Detect which cell encompasses the target text, then output its [x, y] center coordinate. 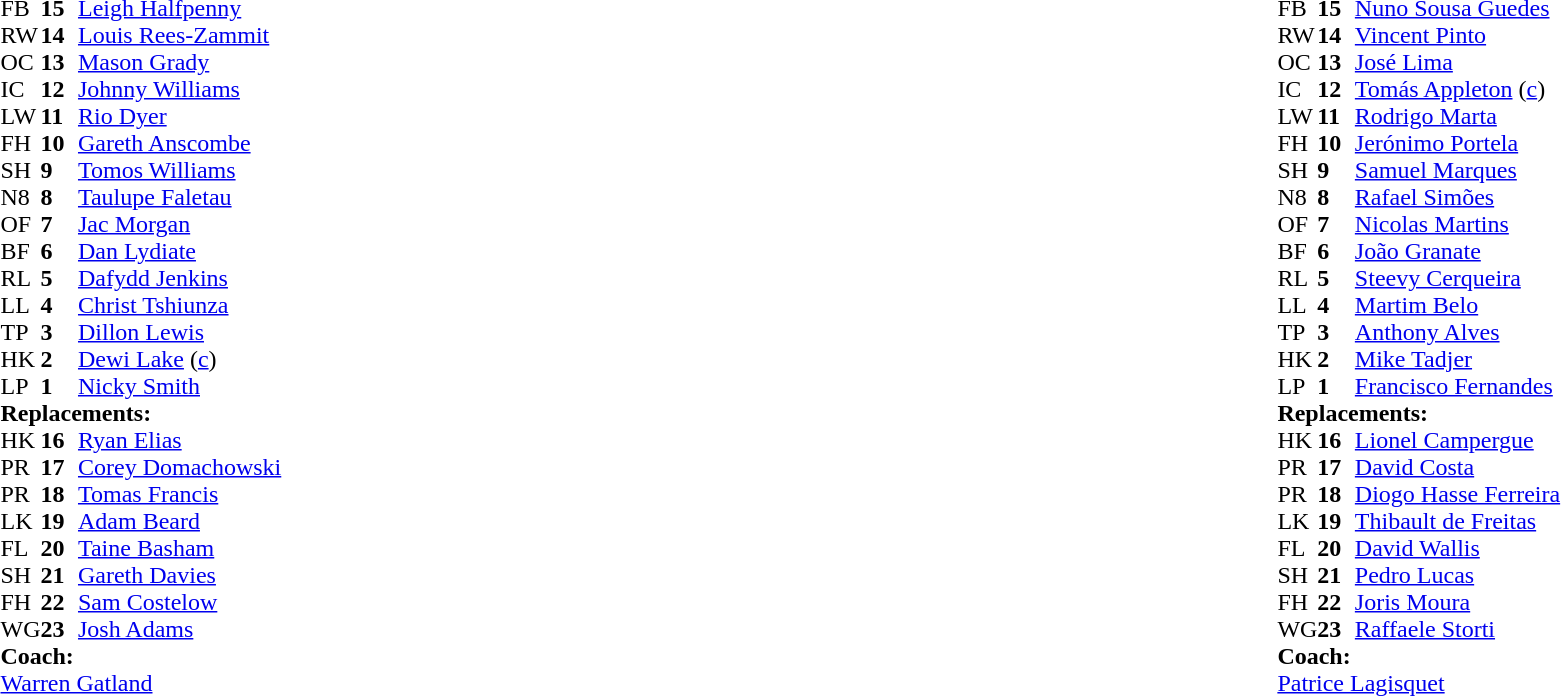
Nicky Smith [180, 386]
Lionel Campergue [1458, 440]
Steevy Cerqueira [1458, 278]
Dewi Lake (c) [180, 360]
Dafydd Jenkins [180, 278]
Rio Dyer [180, 116]
Joris Moura [1458, 602]
Mike Tadjer [1458, 360]
José Lima [1458, 62]
David Costa [1458, 468]
Pedro Lucas [1458, 576]
Corey Domachowski [180, 468]
João Granate [1458, 252]
Josh Adams [180, 630]
Jerónimo Portela [1458, 144]
Gareth Davies [180, 576]
Rafael Simões [1458, 198]
Rodrigo Marta [1458, 116]
Dan Lydiate [180, 252]
Martim Belo [1458, 306]
Thibault de Freitas [1458, 522]
Tomas Francis [180, 494]
Taine Basham [180, 548]
Tomás Appleton (c) [1458, 90]
Johnny Williams [180, 90]
Adam Beard [180, 522]
Dillon Lewis [180, 332]
Anthony Alves [1458, 332]
Taulupe Faletau [180, 198]
Ryan Elias [180, 440]
Gareth Anscombe [180, 144]
Sam Costelow [180, 602]
Diogo Hasse Ferreira [1458, 494]
Louis Rees-Zammit [180, 36]
Samuel Marques [1458, 170]
Nicolas Martins [1458, 224]
Christ Tshiunza [180, 306]
Tomos Williams [180, 170]
Raffaele Storti [1458, 630]
Vincent Pinto [1458, 36]
Mason Grady [180, 62]
Francisco Fernandes [1458, 386]
Jac Morgan [180, 224]
David Wallis [1458, 548]
